Extract the [X, Y] coordinate from the center of the cell holding the provided text.  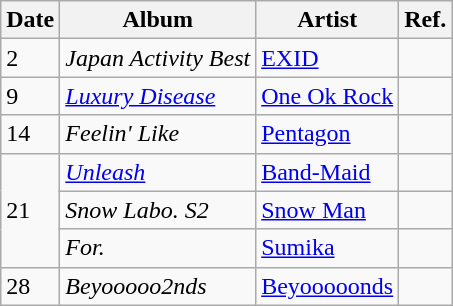
Beyooooo2nds [158, 286]
Artist [328, 20]
Ref. [426, 20]
Band-Maid [328, 172]
Japan Activity Best [158, 58]
2 [30, 58]
14 [30, 134]
28 [30, 286]
Feelin' Like [158, 134]
For. [158, 248]
Luxury Disease [158, 96]
9 [30, 96]
One Ok Rock [328, 96]
Unleash [158, 172]
21 [30, 210]
EXID [328, 58]
Date [30, 20]
Snow Labo. S2 [158, 210]
Album [158, 20]
Beyooooonds [328, 286]
Snow Man [328, 210]
Pentagon [328, 134]
Sumika [328, 248]
